For the text-containing cell, return its midpoint in (X, Y) coordinate format. 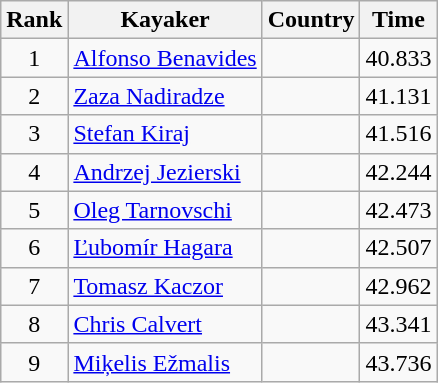
Stefan Kiraj (165, 134)
41.516 (398, 134)
3 (34, 134)
6 (34, 248)
Miķelis Ežmalis (165, 362)
40.833 (398, 58)
2 (34, 96)
Tomasz Kaczor (165, 286)
Ľubomír Hagara (165, 248)
Rank (34, 20)
Time (398, 20)
41.131 (398, 96)
Kayaker (165, 20)
Country (311, 20)
42.507 (398, 248)
9 (34, 362)
43.736 (398, 362)
Zaza Nadiradze (165, 96)
5 (34, 210)
Oleg Tarnovschi (165, 210)
42.962 (398, 286)
42.473 (398, 210)
7 (34, 286)
4 (34, 172)
Andrzej Jezierski (165, 172)
43.341 (398, 324)
42.244 (398, 172)
Alfonso Benavides (165, 58)
Chris Calvert (165, 324)
1 (34, 58)
8 (34, 324)
